Return the [x, y] coordinate for the center point of the cell that contains the specified text.  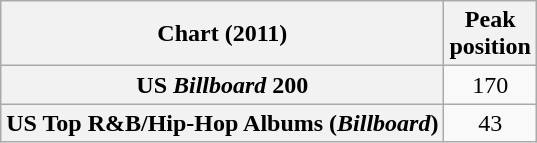
Peakposition [490, 34]
US Top R&B/Hip-Hop Albums (Billboard) [222, 123]
Chart (2011) [222, 34]
170 [490, 85]
US Billboard 200 [222, 85]
43 [490, 123]
